Pinpoint the cell where the given text exists, returning its [x, y] midpoint coordinate. 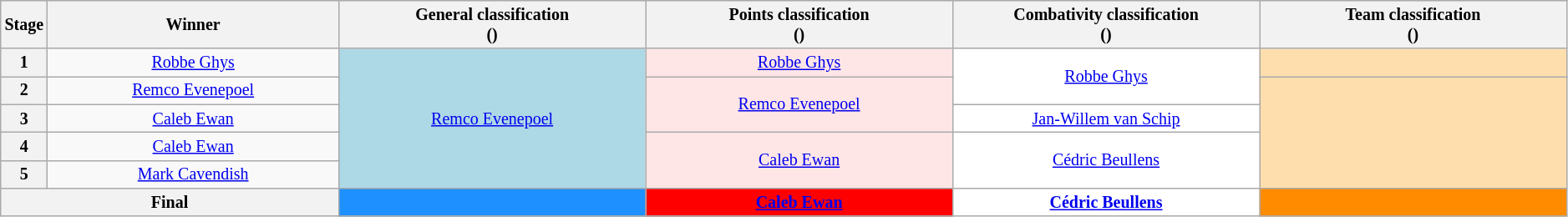
3 [24, 119]
Final [170, 202]
Stage [24, 25]
1 [24, 63]
5 [24, 174]
Winner [194, 25]
Team classification() [1413, 25]
General classification() [491, 25]
Combativity classification() [1106, 25]
2 [24, 90]
Points classification() [799, 25]
4 [24, 147]
Jan-Willem van Schip [1106, 119]
Mark Cavendish [194, 174]
